From the cell containing the given text, extract its center point as [X, Y] coordinate. 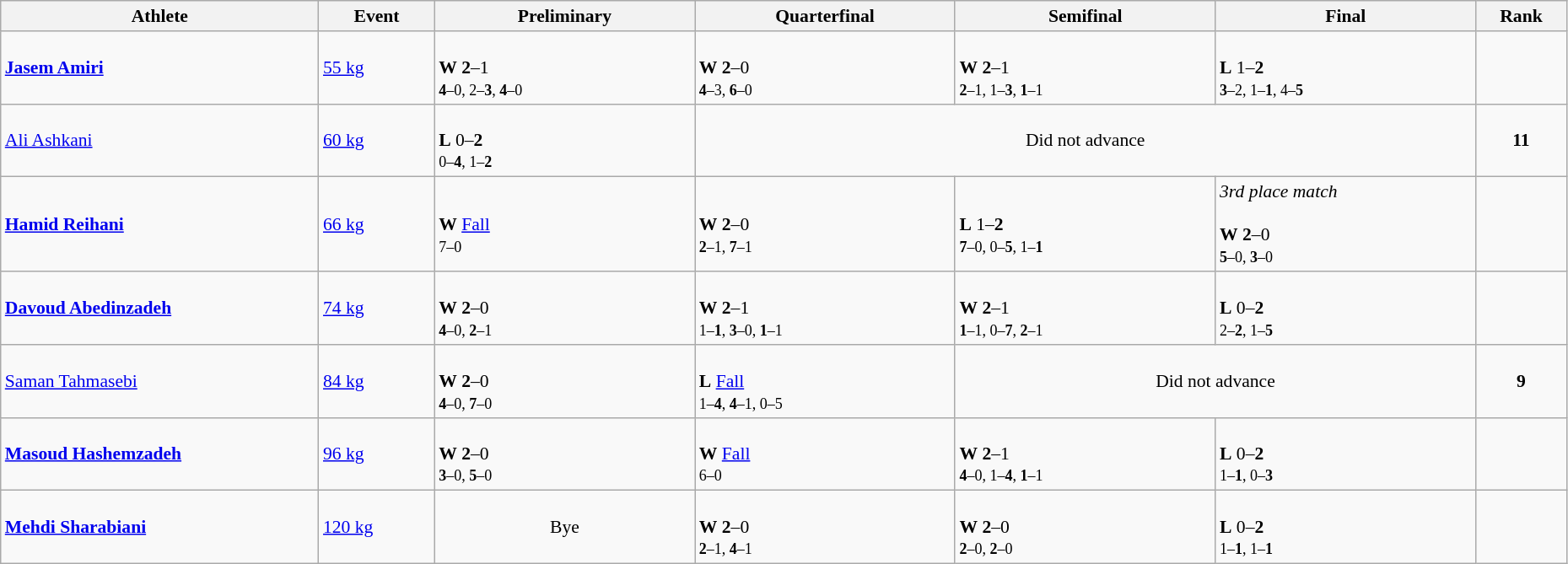
55 kg [376, 67]
W 2–04–0, 2–1 [565, 309]
W 2–14–0, 2–3, 4–0 [565, 67]
W Fall7–0 [565, 224]
W 2–14–0, 1–4, 1–1 [1085, 454]
L Fall1–4, 4–1, 0–5 [825, 381]
L 0–21–1, 1–1 [1346, 528]
66 kg [376, 224]
Mehdi Sharabiani [160, 528]
W 2–12–1, 1–3, 1–1 [1085, 67]
Rank [1522, 16]
Saman Tahmasebi [160, 381]
W 2–02–1, 4–1 [825, 528]
Athlete [160, 16]
W 2–04–3, 6–0 [825, 67]
Preliminary [565, 16]
96 kg [376, 454]
L 1–27–0, 0–5, 1–1 [1085, 224]
3rd place matchW 2–05–0, 3–0 [1346, 224]
Masoud Hashemzadeh [160, 454]
Ali Ashkani [160, 140]
L 0–21–1, 0–3 [1346, 454]
Final [1346, 16]
Bye [565, 528]
Semifinal [1085, 16]
Davoud Abedinzadeh [160, 309]
60 kg [376, 140]
W 2–02–1, 7–1 [825, 224]
11 [1522, 140]
W 2–03–0, 5–0 [565, 454]
W 2–04–0, 7–0 [565, 381]
L 1–23–2, 1–1, 4–5 [1346, 67]
Jasem Amiri [160, 67]
W 2–11–1, 3–0, 1–1 [825, 309]
9 [1522, 381]
W Fall6–0 [825, 454]
Quarterfinal [825, 16]
L 0–20–4, 1–2 [565, 140]
W 2–02–0, 2–0 [1085, 528]
Hamid Reihani [160, 224]
74 kg [376, 309]
W 2–11–1, 0–7, 2–1 [1085, 309]
120 kg [376, 528]
84 kg [376, 381]
Event [376, 16]
L 0–22–2, 1–5 [1346, 309]
